Return (x, y) of the center of cell containing provided text 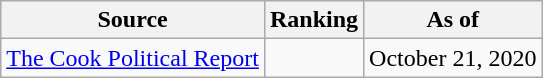
As of (453, 20)
Source (133, 20)
October 21, 2020 (453, 58)
The Cook Political Report (133, 58)
Ranking (314, 20)
